Pinpoint the cell where the given text exists, returning its [x, y] midpoint coordinate. 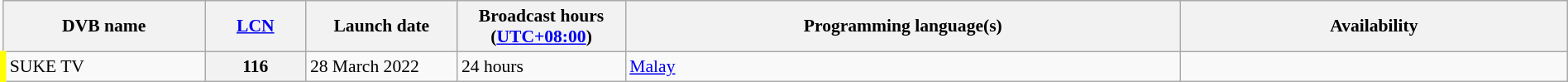
116 [256, 66]
SUKE TV [104, 66]
28 March 2022 [382, 66]
Launch date [382, 27]
Malay [903, 66]
Programming language(s) [903, 27]
LCN [256, 27]
DVB name [104, 27]
24 hours [541, 66]
Broadcast hours (UTC+08:00) [541, 27]
Availability [1374, 27]
